Find where the given text appears and provide that cell's center as [X, Y] coordinate. 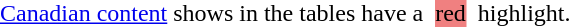
red [450, 14]
Canadian content shows in the tables have a [218, 14]
